Pinpoint the cell where the given text exists, returning its [X, Y] midpoint coordinate. 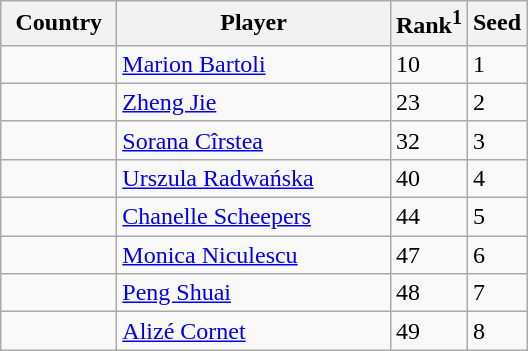
6 [496, 255]
Marion Bartoli [254, 64]
Monica Niculescu [254, 255]
Player [254, 24]
Sorana Cîrstea [254, 140]
Peng Shuai [254, 293]
Zheng Jie [254, 102]
4 [496, 178]
Alizé Cornet [254, 331]
32 [428, 140]
2 [496, 102]
Country [59, 24]
Chanelle Scheepers [254, 217]
47 [428, 255]
10 [428, 64]
7 [496, 293]
23 [428, 102]
5 [496, 217]
44 [428, 217]
3 [496, 140]
1 [496, 64]
Seed [496, 24]
Urszula Radwańska [254, 178]
8 [496, 331]
49 [428, 331]
48 [428, 293]
Rank1 [428, 24]
40 [428, 178]
